Identify which cell holds the provided text, then report its (x, y) central coordinate. 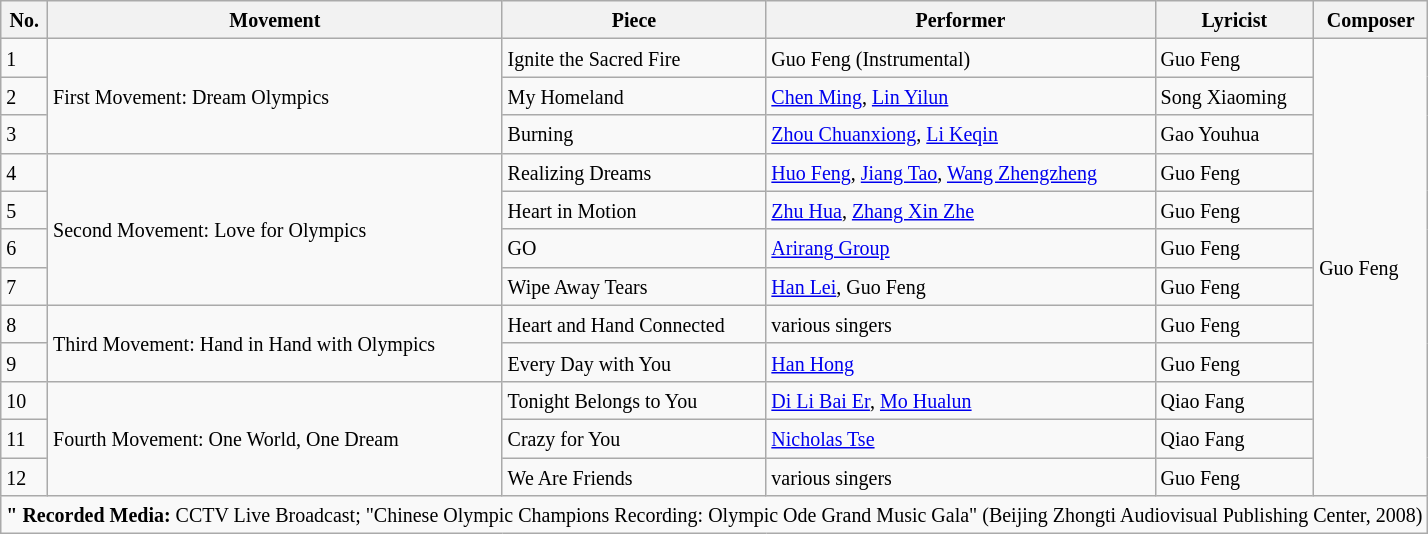
Tonight Belongs to You (634, 400)
Huo Feng, Jiang Tao, Wang Zhengzheng (960, 172)
4 (24, 172)
3 (24, 134)
Chen Ming, Lin Yilun (960, 96)
11 (24, 438)
My Homeland (634, 96)
1 (24, 58)
12 (24, 477)
Nicholas Tse (960, 438)
Burning (634, 134)
7 (24, 286)
Movement (275, 20)
5 (24, 210)
Han Hong (960, 362)
Composer (1371, 20)
2 (24, 96)
Guo Feng (Instrumental) (960, 58)
Performer (960, 20)
No. (24, 20)
We Are Friends (634, 477)
Zhu Hua, Zhang Xin Zhe (960, 210)
Gao Youhua (1234, 134)
Han Lei, Guo Feng (960, 286)
6 (24, 248)
Heart in Motion (634, 210)
Third Movement: Hand in Hand with Olympics (275, 343)
10 (24, 400)
Ignite the Sacred Fire (634, 58)
First Movement: Dream Olympics (275, 96)
Fourth Movement: One World, One Dream (275, 438)
Arirang Group (960, 248)
Wipe Away Tears (634, 286)
Zhou Chuanxiong, Li Keqin (960, 134)
Di Li Bai Er, Mo Hualun (960, 400)
GO (634, 248)
Song Xiaoming (1234, 96)
8 (24, 324)
Second Movement: Love for Olympics (275, 229)
9 (24, 362)
Crazy for You (634, 438)
Lyricist (1234, 20)
Every Day with You (634, 362)
Realizing Dreams (634, 172)
Piece (634, 20)
Heart and Hand Connected (634, 324)
